Pinpoint the cell where the given text exists, returning its (x, y) midpoint coordinate. 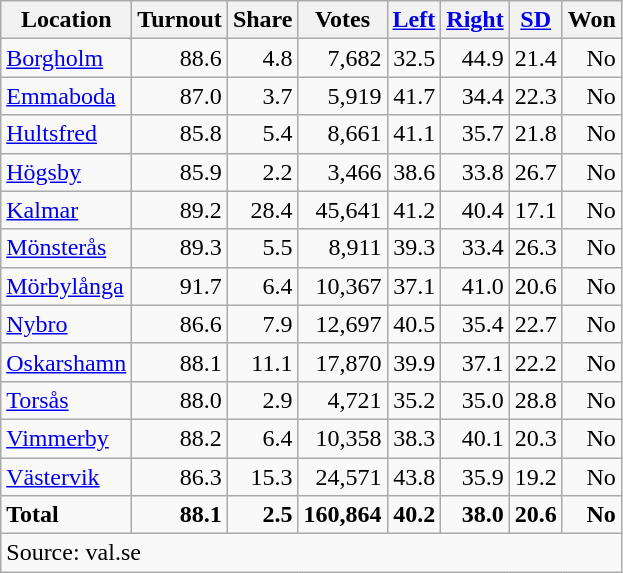
26.3 (536, 248)
24,571 (342, 477)
SD (536, 20)
Right (475, 20)
2.2 (262, 172)
39.3 (414, 248)
11.1 (262, 362)
41.7 (414, 96)
5,919 (342, 96)
Nybro (66, 324)
38.0 (475, 515)
3,466 (342, 172)
Västervik (66, 477)
86.3 (180, 477)
22.3 (536, 96)
10,367 (342, 286)
5.4 (262, 134)
88.2 (180, 438)
43.8 (414, 477)
4.8 (262, 58)
88.0 (180, 400)
7,682 (342, 58)
Torsås (66, 400)
Emmaboda (66, 96)
91.7 (180, 286)
85.9 (180, 172)
45,641 (342, 210)
8,661 (342, 134)
34.4 (475, 96)
4,721 (342, 400)
Total (66, 515)
Mörbylånga (66, 286)
2.5 (262, 515)
40.1 (475, 438)
87.0 (180, 96)
41.1 (414, 134)
35.0 (475, 400)
40.2 (414, 515)
35.7 (475, 134)
28.8 (536, 400)
7.9 (262, 324)
12,697 (342, 324)
3.7 (262, 96)
22.2 (536, 362)
2.9 (262, 400)
41.0 (475, 286)
10,358 (342, 438)
40.4 (475, 210)
22.7 (536, 324)
Location (66, 20)
Kalmar (66, 210)
35.4 (475, 324)
39.9 (414, 362)
32.5 (414, 58)
28.4 (262, 210)
85.8 (180, 134)
41.2 (414, 210)
35.2 (414, 400)
89.3 (180, 248)
Share (262, 20)
Hultsfred (66, 134)
17,870 (342, 362)
20.3 (536, 438)
21.4 (536, 58)
Left (414, 20)
5.5 (262, 248)
Vimmerby (66, 438)
88.6 (180, 58)
Högsby (66, 172)
160,864 (342, 515)
Oskarshamn (66, 362)
Mönsterås (66, 248)
38.3 (414, 438)
33.8 (475, 172)
Turnout (180, 20)
19.2 (536, 477)
8,911 (342, 248)
35.9 (475, 477)
15.3 (262, 477)
Source: val.se (312, 553)
38.6 (414, 172)
Votes (342, 20)
86.6 (180, 324)
33.4 (475, 248)
26.7 (536, 172)
44.9 (475, 58)
17.1 (536, 210)
40.5 (414, 324)
Borgholm (66, 58)
89.2 (180, 210)
21.8 (536, 134)
Won (592, 20)
